Provide the (x, y) coordinate of the cell's center where the given text is located.  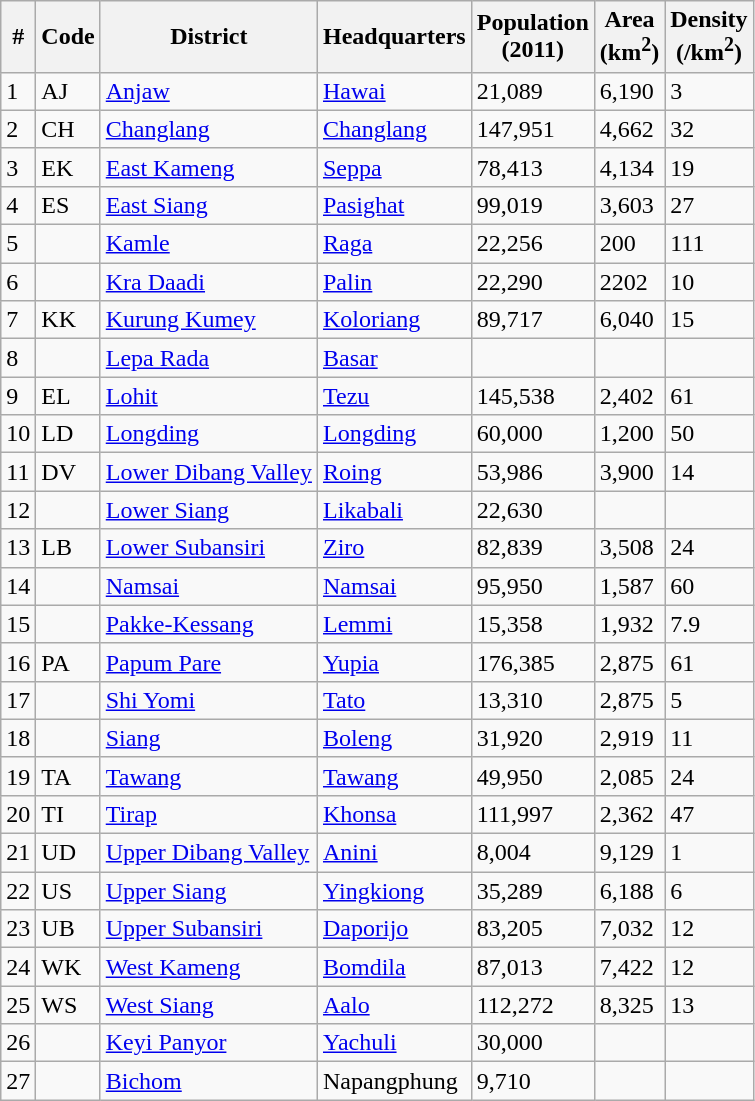
47 (709, 814)
176,385 (532, 662)
111,997 (532, 814)
1,932 (629, 624)
2 (18, 129)
AJ (68, 91)
Lower Dibang Valley (208, 472)
Napangphung (394, 1081)
DV (68, 472)
15,358 (532, 624)
UD (68, 853)
TA (68, 776)
LB (68, 548)
20 (18, 814)
Basar (394, 358)
Khonsa (394, 814)
22,290 (532, 282)
95,950 (532, 586)
53,986 (532, 472)
2,919 (629, 738)
Palin (394, 282)
7,032 (629, 929)
8,325 (629, 1005)
Shi Yomi (208, 700)
49,950 (532, 776)
East Kameng (208, 167)
Tezu (394, 396)
Anini (394, 853)
Bichom (208, 1081)
1,200 (629, 434)
Code (68, 37)
Density (/km2) (709, 37)
Seppa (394, 167)
7,422 (629, 967)
17 (18, 700)
99,019 (532, 205)
23 (18, 929)
WS (68, 1005)
Kurung Kumey (208, 320)
Lepa Rada (208, 358)
32 (709, 129)
Kra Daadi (208, 282)
9,710 (532, 1081)
TI (68, 814)
145,538 (532, 396)
ES (68, 205)
East Siang (208, 205)
Lemmi (394, 624)
Hawai (394, 91)
111 (709, 244)
78,413 (532, 167)
8 (18, 358)
Boleng (394, 738)
22,256 (532, 244)
Kamle (208, 244)
Roing (394, 472)
CH (68, 129)
25 (18, 1005)
89,717 (532, 320)
Pakke-Kessang (208, 624)
13,310 (532, 700)
EK (68, 167)
112,272 (532, 1005)
WK (68, 967)
# (18, 37)
Keyi Panyor (208, 1043)
21,089 (532, 91)
2,362 (629, 814)
Upper Subansiri (208, 929)
2,085 (629, 776)
3,508 (629, 548)
22 (18, 891)
200 (629, 244)
Lohit (208, 396)
Bomdila (394, 967)
31,920 (532, 738)
Ziro (394, 548)
LD (68, 434)
US (68, 891)
Daporijo (394, 929)
KK (68, 320)
Headquarters (394, 37)
35,289 (532, 891)
4,662 (629, 129)
87,013 (532, 967)
Pasighat (394, 205)
Likabali (394, 510)
6,040 (629, 320)
Lower Subansiri (208, 548)
3,603 (629, 205)
Siang (208, 738)
9,129 (629, 853)
82,839 (532, 548)
Upper Dibang Valley (208, 853)
UB (68, 929)
Tirap (208, 814)
4 (18, 205)
3,900 (629, 472)
Papum Pare (208, 662)
26 (18, 1043)
4,134 (629, 167)
9 (18, 396)
7 (18, 320)
83,205 (532, 929)
6,190 (629, 91)
50 (709, 434)
21 (18, 853)
22,630 (532, 510)
Yupia (394, 662)
147,951 (532, 129)
Yachuli (394, 1043)
Yingkiong (394, 891)
EL (68, 396)
2,402 (629, 396)
18 (18, 738)
West Siang (208, 1005)
60,000 (532, 434)
District (208, 37)
30,000 (532, 1043)
Tato (394, 700)
Anjaw (208, 91)
Aalo (394, 1005)
Population (2011) (532, 37)
Lower Siang (208, 510)
West Kameng (208, 967)
Raga (394, 244)
1,587 (629, 586)
2202 (629, 282)
Koloriang (394, 320)
60 (709, 586)
8,004 (532, 853)
6,188 (629, 891)
PA (68, 662)
Area (km2) (629, 37)
16 (18, 662)
Upper Siang (208, 891)
7.9 (709, 624)
